Extract the [x, y] coordinate from the center of the cell holding the provided text.  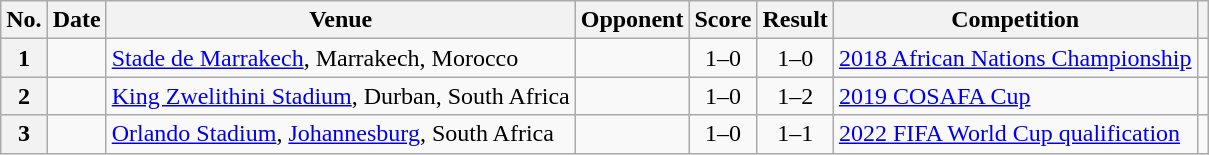
Orlando Stadium, Johannesburg, South Africa [340, 134]
Venue [340, 20]
2019 COSAFA Cup [1015, 96]
Score [723, 20]
2018 African Nations Championship [1015, 58]
1–1 [795, 134]
1–2 [795, 96]
2022 FIFA World Cup qualification [1015, 134]
Result [795, 20]
King Zwelithini Stadium, Durban, South Africa [340, 96]
Opponent [632, 20]
Stade de Marrakech, Marrakech, Morocco [340, 58]
Competition [1015, 20]
Date [76, 20]
2 [24, 96]
3 [24, 134]
No. [24, 20]
1 [24, 58]
